Find where the given text appears and provide that cell's center as [x, y] coordinate. 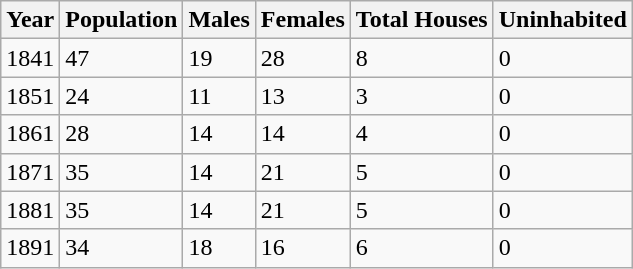
Total Houses [422, 20]
47 [122, 58]
1891 [30, 248]
4 [422, 134]
Population [122, 20]
3 [422, 96]
11 [219, 96]
8 [422, 58]
34 [122, 248]
13 [302, 96]
24 [122, 96]
16 [302, 248]
Year [30, 20]
Uninhabited [562, 20]
Males [219, 20]
1841 [30, 58]
1851 [30, 96]
1861 [30, 134]
19 [219, 58]
6 [422, 248]
1871 [30, 172]
Females [302, 20]
18 [219, 248]
1881 [30, 210]
